Identify which cell holds the provided text, then report its (x, y) central coordinate. 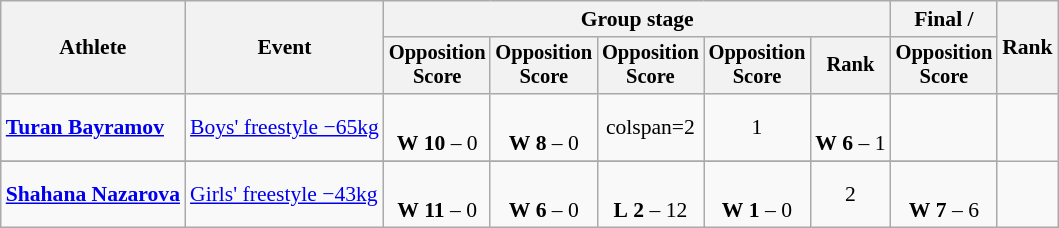
W 6 – 1 (850, 128)
1 (758, 128)
Athlete (93, 48)
W 10 – 0 (438, 128)
W 1 – 0 (758, 194)
Boys' freestyle −65kg (284, 128)
W 8 – 0 (544, 128)
Event (284, 48)
W 7 – 6 (944, 194)
Girls' freestyle −43kg (284, 194)
W 6 – 0 (544, 194)
L 2 – 12 (650, 194)
W 11 – 0 (438, 194)
colspan=2 (650, 128)
Group stage (638, 19)
2 (850, 194)
Final / (944, 19)
Shahana Nazarova (93, 194)
Turan Bayramov (93, 128)
